Locate the cell with the specified text and output its (X, Y) center coordinate. 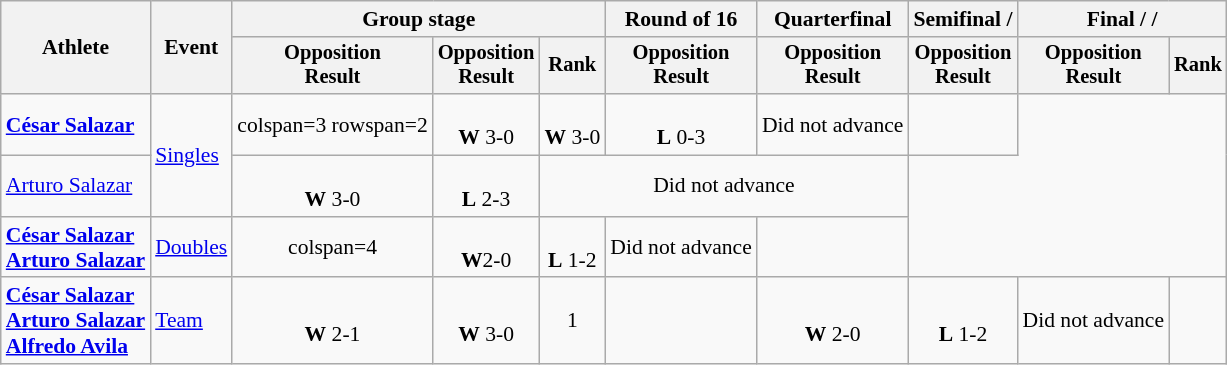
colspan=3 rowspan=2 (332, 124)
César Salazar (76, 124)
Athlete (76, 48)
L 0-3 (681, 124)
1 (572, 322)
Round of 16 (681, 19)
Quarterfinal (833, 19)
César SalazarArturo SalazarAlfredo Avila (76, 322)
L 2-3 (486, 186)
colspan=4 (332, 248)
Final / / (1122, 19)
César SalazarArturo Salazar (76, 248)
Semifinal / (962, 19)
Event (191, 48)
Singles (191, 155)
W 2-1 (332, 322)
W2-0 (486, 248)
Group stage (418, 19)
Arturo Salazar (76, 186)
W 2-0 (833, 322)
Doubles (191, 248)
Team (191, 322)
